Find where the given text appears and provide that cell's center as (X, Y) coordinate. 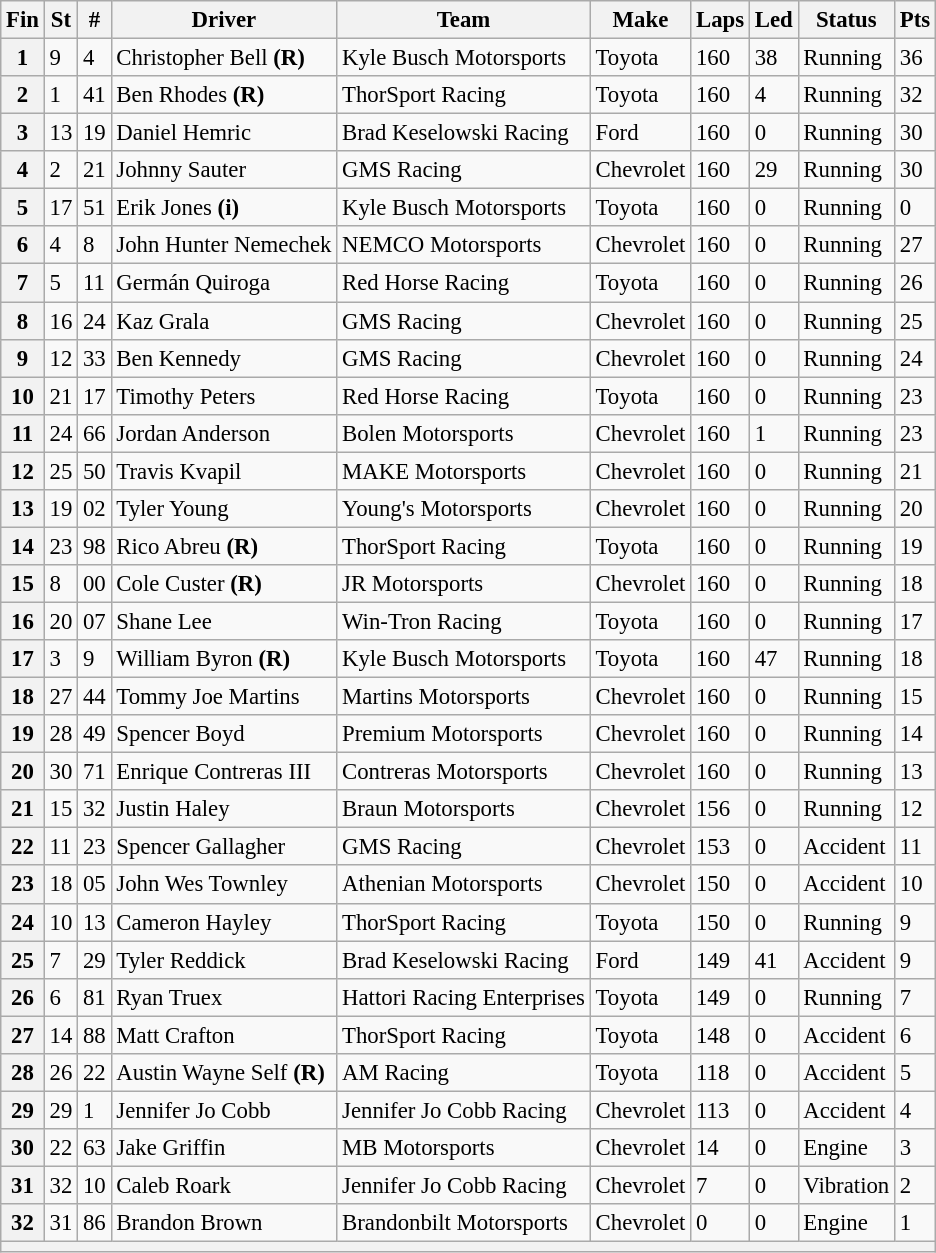
Cameron Hayley (224, 922)
07 (94, 621)
71 (94, 772)
Ben Rhodes (R) (224, 95)
JR Motorsports (464, 584)
63 (94, 1148)
Brandon Brown (224, 1223)
02 (94, 509)
Led (774, 20)
Brandonbilt Motorsports (464, 1223)
81 (94, 997)
MB Motorsports (464, 1148)
Bolen Motorsports (464, 433)
Young's Motorsports (464, 509)
Premium Motorsports (464, 734)
St (60, 20)
Travis Kvapil (224, 471)
# (94, 20)
Ben Kennedy (224, 358)
Tyler Reddick (224, 960)
Laps (720, 20)
66 (94, 433)
Braun Motorsports (464, 809)
NEMCO Motorsports (464, 245)
William Byron (R) (224, 659)
Caleb Roark (224, 1185)
05 (94, 885)
51 (94, 208)
Enrique Contreras III (224, 772)
Justin Haley (224, 809)
Pts (916, 20)
Ryan Truex (224, 997)
47 (774, 659)
Status (846, 20)
MAKE Motorsports (464, 471)
Johnny Sauter (224, 170)
118 (720, 1073)
Jordan Anderson (224, 433)
33 (94, 358)
Contreras Motorsports (464, 772)
Tyler Young (224, 509)
148 (720, 1035)
Jake Griffin (224, 1148)
Jennifer Jo Cobb (224, 1110)
Christopher Bell (R) (224, 58)
John Hunter Nemechek (224, 245)
Cole Custer (R) (224, 584)
36 (916, 58)
Daniel Hemric (224, 133)
Hattori Racing Enterprises (464, 997)
88 (94, 1035)
Athenian Motorsports (464, 885)
Make (640, 20)
Timothy Peters (224, 396)
113 (720, 1110)
Tommy Joe Martins (224, 697)
Erik Jones (i) (224, 208)
153 (720, 847)
Team (464, 20)
00 (94, 584)
Germán Quiroga (224, 283)
Shane Lee (224, 621)
98 (94, 546)
Vibration (846, 1185)
Spencer Boyd (224, 734)
John Wes Townley (224, 885)
86 (94, 1223)
49 (94, 734)
Fin (23, 20)
Kaz Grala (224, 321)
AM Racing (464, 1073)
Spencer Gallagher (224, 847)
Martins Motorsports (464, 697)
Win-Tron Racing (464, 621)
Rico Abreu (R) (224, 546)
156 (720, 809)
38 (774, 58)
50 (94, 471)
Matt Crafton (224, 1035)
44 (94, 697)
Driver (224, 20)
Austin Wayne Self (R) (224, 1073)
